Detect which cell encompasses the target text, then output its (x, y) center coordinate. 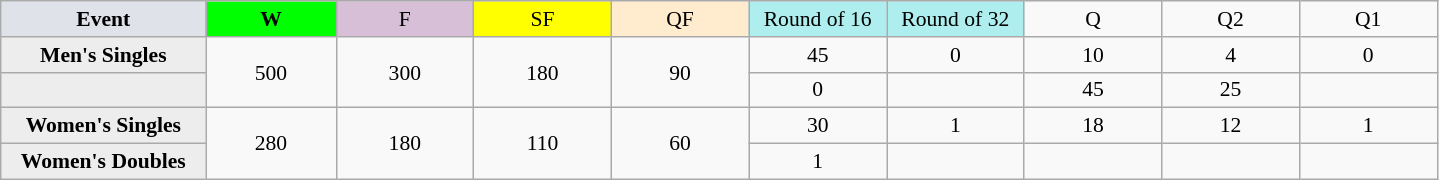
SF (543, 19)
18 (1093, 126)
F (405, 19)
Women's Singles (104, 126)
90 (680, 72)
W (271, 19)
QF (680, 19)
30 (818, 126)
500 (271, 72)
Men's Singles (104, 55)
Event (104, 19)
60 (680, 144)
300 (405, 72)
25 (1231, 90)
Q (1093, 19)
Q1 (1368, 19)
Q2 (1231, 19)
10 (1093, 55)
Round of 16 (818, 19)
Women's Doubles (104, 162)
Round of 32 (955, 19)
110 (543, 144)
12 (1231, 126)
280 (271, 144)
4 (1231, 55)
